Return [X, Y] of the center of cell containing provided text 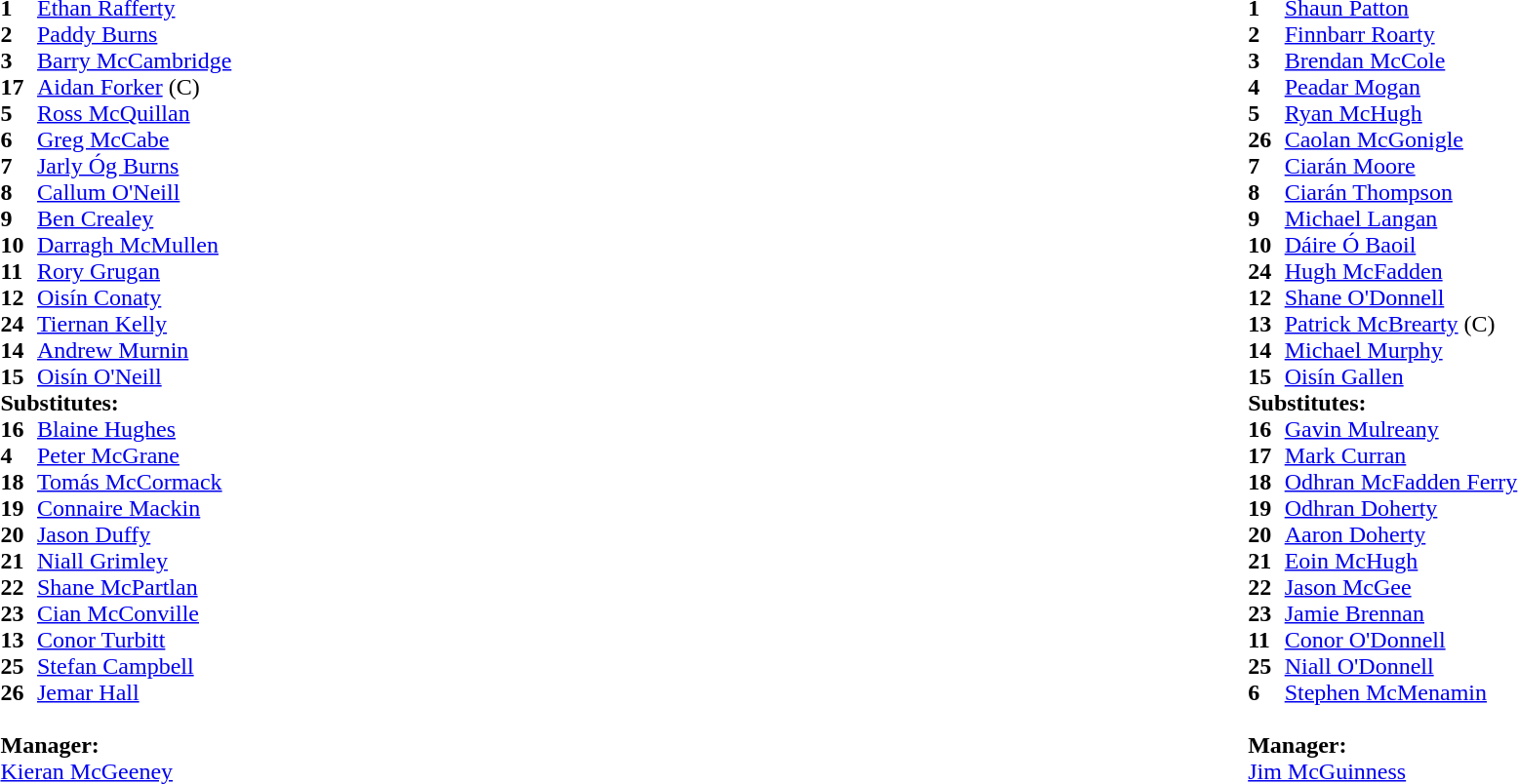
Tiernan Kelly [135, 324]
Cian McConville [135, 614]
Finnbarr Roarty [1401, 35]
Andrew Murnin [135, 351]
Ciarán Moore [1401, 166]
Brendan McCole [1401, 60]
Paddy Burns [135, 35]
Jason Duffy [135, 534]
Stefan Campbell [135, 667]
Oisín Conaty [135, 298]
Ross McQuillan [135, 113]
Niall Grimley [135, 562]
Gavin Mulreany [1401, 429]
Ben Crealey [135, 218]
Greg McCabe [135, 140]
Jemar Hall [135, 692]
Oisín Gallen [1401, 376]
Darragh McMullen [135, 246]
Odhran Doherty [1401, 509]
Callum O'Neill [135, 193]
Dáire Ó Baoil [1401, 246]
Caolan McGonigle [1401, 140]
Aidan Forker (C) [135, 88]
Shane O'Donnell [1401, 298]
Shane McPartlan [135, 587]
Aaron Doherty [1401, 534]
Tomás McCormack [135, 482]
Conor Turbitt [135, 640]
Jamie Brennan [1401, 614]
Niall O'Donnell [1401, 667]
Jason McGee [1401, 587]
Peter McGrane [135, 456]
Peadar Mogan [1401, 88]
Conor O'Donnell [1401, 640]
Eoin McHugh [1401, 562]
Rory Grugan [135, 271]
Ciarán Thompson [1401, 193]
Stephen McMenamin [1401, 692]
Oisín O'Neill [135, 376]
Ryan McHugh [1401, 113]
Jarly Óg Burns [135, 166]
Connaire Mackin [135, 509]
Mark Curran [1401, 456]
Barry McCambridge [135, 60]
Michael Langan [1401, 218]
Hugh McFadden [1401, 271]
Michael Murphy [1401, 351]
Patrick McBrearty (C) [1401, 324]
Blaine Hughes [135, 429]
Odhran McFadden Ferry [1401, 482]
